Output the [X, Y] coordinate of the center of the cell containing the given text.  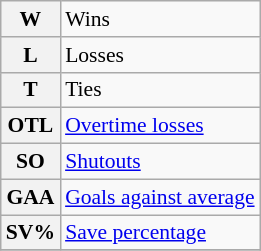
Ties [160, 90]
Losses [160, 55]
Wins [160, 19]
SO [30, 162]
Goals against average [160, 197]
Shutouts [160, 162]
Overtime losses [160, 126]
OTL [30, 126]
GAA [30, 197]
W [30, 19]
L [30, 55]
T [30, 90]
SV% [30, 233]
Save percentage [160, 233]
